Search for the cell housing the specified text and yield its [x, y] center coordinate. 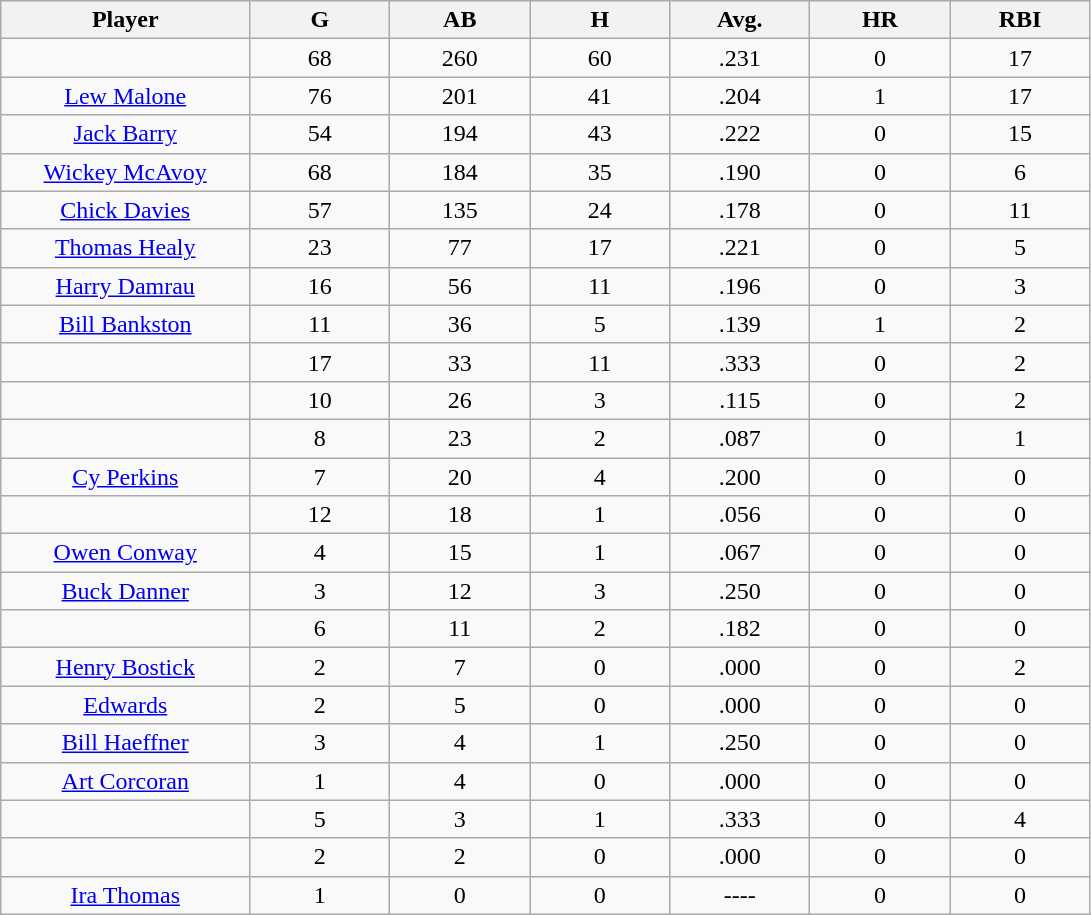
36 [460, 324]
10 [320, 400]
8 [320, 438]
Bill Haeffner [126, 743]
.115 [740, 400]
Cy Perkins [126, 477]
Art Corcoran [126, 781]
77 [460, 248]
35 [600, 172]
41 [600, 96]
Owen Conway [126, 553]
.067 [740, 553]
194 [460, 134]
56 [460, 286]
.139 [740, 324]
.231 [740, 58]
.204 [740, 96]
.221 [740, 248]
---- [740, 895]
76 [320, 96]
AB [460, 20]
.222 [740, 134]
24 [600, 210]
43 [600, 134]
260 [460, 58]
60 [600, 58]
Player [126, 20]
.056 [740, 515]
Wickey McAvoy [126, 172]
26 [460, 400]
135 [460, 210]
H [600, 20]
33 [460, 362]
RBI [1020, 20]
.200 [740, 477]
.182 [740, 629]
.196 [740, 286]
18 [460, 515]
Bill Bankston [126, 324]
20 [460, 477]
184 [460, 172]
Jack Barry [126, 134]
54 [320, 134]
Henry Bostick [126, 667]
Avg. [740, 20]
16 [320, 286]
G [320, 20]
HR [880, 20]
57 [320, 210]
.178 [740, 210]
Lew Malone [126, 96]
Ira Thomas [126, 895]
Edwards [126, 705]
Chick Davies [126, 210]
Buck Danner [126, 591]
.190 [740, 172]
201 [460, 96]
.087 [740, 438]
Thomas Healy [126, 248]
Harry Damrau [126, 286]
